Return (X, Y) of the center of cell containing provided text 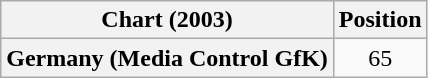
Position (380, 20)
Chart (2003) (168, 20)
65 (380, 58)
Germany (Media Control GfK) (168, 58)
